Search for the cell housing the specified text and yield its [X, Y] center coordinate. 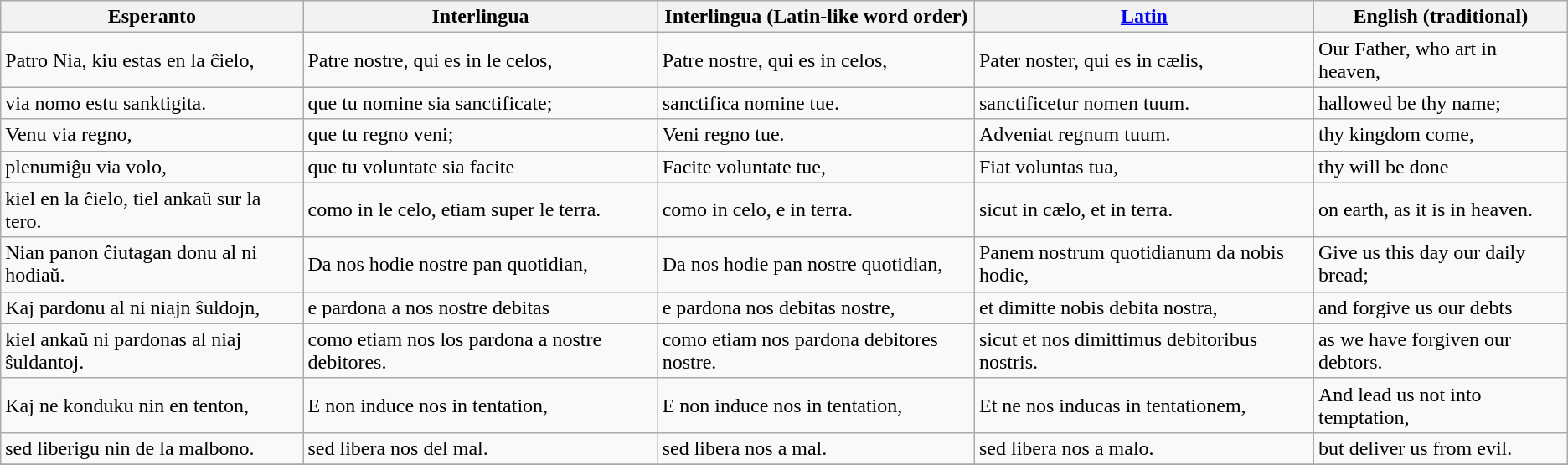
Interlingua (Latin-like word order) [816, 17]
Panem nostrum quotidianum da nobis hodie, [1144, 265]
como etiam nos pardona debitores nostre. [816, 350]
sanctificetur nomen tuum. [1144, 103]
sed liberigu nin de la malbono. [152, 448]
sed libera nos a mal. [816, 448]
como etiam nos los pardona a nostre debitores. [481, 350]
Kaj ne konduku nin en tenton, [152, 406]
and forgive us our debts [1441, 307]
Da nos hodie pan nostre quotidian, [816, 265]
que tu voluntate sia facite [481, 167]
Our Father, who art in heaven, [1441, 60]
sed libera nos del mal. [481, 448]
Patre nostre, qui es in celos, [816, 60]
e pardona nos debitas nostre, [816, 307]
como in celo, e in terra. [816, 209]
Fiat voluntas tua, [1144, 167]
hallowed be thy name; [1441, 103]
English (traditional) [1441, 17]
que tu regno veni; [481, 135]
thy will be done [1441, 167]
e pardona a nos nostre debitas [481, 307]
Interlingua [481, 17]
Kaj pardonu al ni niajn ŝuldojn, [152, 307]
sanctifica nomine tue. [816, 103]
Nian panon ĉiutagan donu al ni hodiaŭ. [152, 265]
but deliver us from evil. [1441, 448]
Veni regno tue. [816, 135]
Patre nostre, qui es in le celos, [481, 60]
Patro Nia, kiu estas en la ĉielo, [152, 60]
kiel en la ĉielo, tiel ankaŭ sur la tero. [152, 209]
sicut in cælo, et in terra. [1144, 209]
Da nos hodie nostre pan quotidian, [481, 265]
via nomo estu sanktigita. [152, 103]
Latin [1144, 17]
Pater noster, qui es in cælis, [1144, 60]
Esperanto [152, 17]
sicut et nos dimittimus debitoribus nostris. [1144, 350]
on earth, as it is in heaven. [1441, 209]
Give us this day our daily bread; [1441, 265]
as we have forgiven our debtors. [1441, 350]
que tu nomine sia sanctificate; [481, 103]
kiel ankaŭ ni pardonas al niaj ŝuldantoj. [152, 350]
Et ne nos inducas in tentationem, [1144, 406]
Venu via regno, [152, 135]
thy kingdom come, [1441, 135]
Adveniat regnum tuum. [1144, 135]
et dimitte nobis debita nostra, [1144, 307]
plenumiĝu via volo, [152, 167]
Facite voluntate tue, [816, 167]
sed libera nos a malo. [1144, 448]
como in le celo, etiam super le terra. [481, 209]
And lead us not into temptation, [1441, 406]
